Output the [x, y] coordinate of the center of the cell containing the given text.  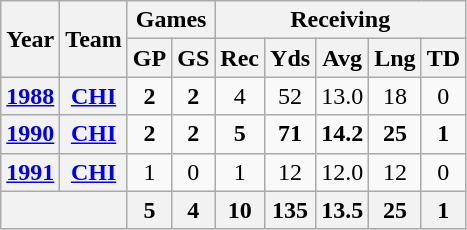
12.0 [342, 172]
52 [290, 96]
Yds [290, 58]
Team [94, 39]
GS [194, 58]
18 [395, 96]
GP [149, 58]
1991 [30, 172]
13.0 [342, 96]
135 [290, 210]
Year [30, 39]
1988 [30, 96]
10 [240, 210]
Receiving [340, 20]
TD [443, 58]
1990 [30, 134]
13.5 [342, 210]
14.2 [342, 134]
Lng [395, 58]
Avg [342, 58]
Games [170, 20]
71 [290, 134]
Rec [240, 58]
